Detect which cell encompasses the target text, then output its [x, y] center coordinate. 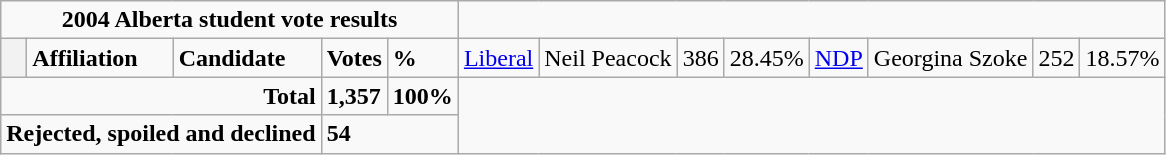
Neil Peacock [608, 58]
Total [161, 96]
252 [1056, 58]
Affiliation [100, 58]
% [422, 58]
100% [422, 96]
Georgina Szoke [950, 58]
Votes [354, 58]
Rejected, spoiled and declined [161, 134]
18.57% [1122, 58]
1,357 [354, 96]
386 [700, 58]
54 [390, 134]
28.45% [766, 58]
NDP [838, 58]
Liberal [498, 58]
2004 Alberta student vote results [230, 20]
Candidate [247, 58]
